Return the (x, y) coordinate for the center point of the cell that contains the specified text.  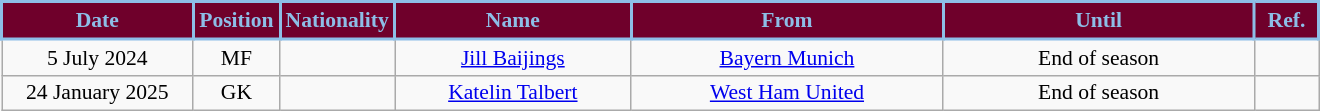
Ref. (1286, 20)
Date (98, 20)
Until (1099, 20)
GK (236, 93)
Katelin Talbert (514, 93)
West Ham United (787, 93)
Position (236, 20)
24 January 2025 (98, 93)
MF (236, 57)
Bayern Munich (787, 57)
From (787, 20)
Jill Baijings (514, 57)
Name (514, 20)
5 July 2024 (98, 57)
Nationality (338, 20)
